Extract the (x, y) coordinate from the center of the cell holding the provided text.  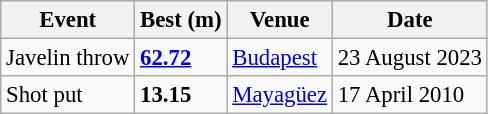
Best (m) (181, 20)
17 April 2010 (410, 95)
Event (68, 20)
Mayagüez (280, 95)
Shot put (68, 95)
62.72 (181, 58)
13.15 (181, 95)
23 August 2023 (410, 58)
Venue (280, 20)
Budapest (280, 58)
Date (410, 20)
Javelin throw (68, 58)
